Provide the (X, Y) coordinate of the cell's center where the given text is located.  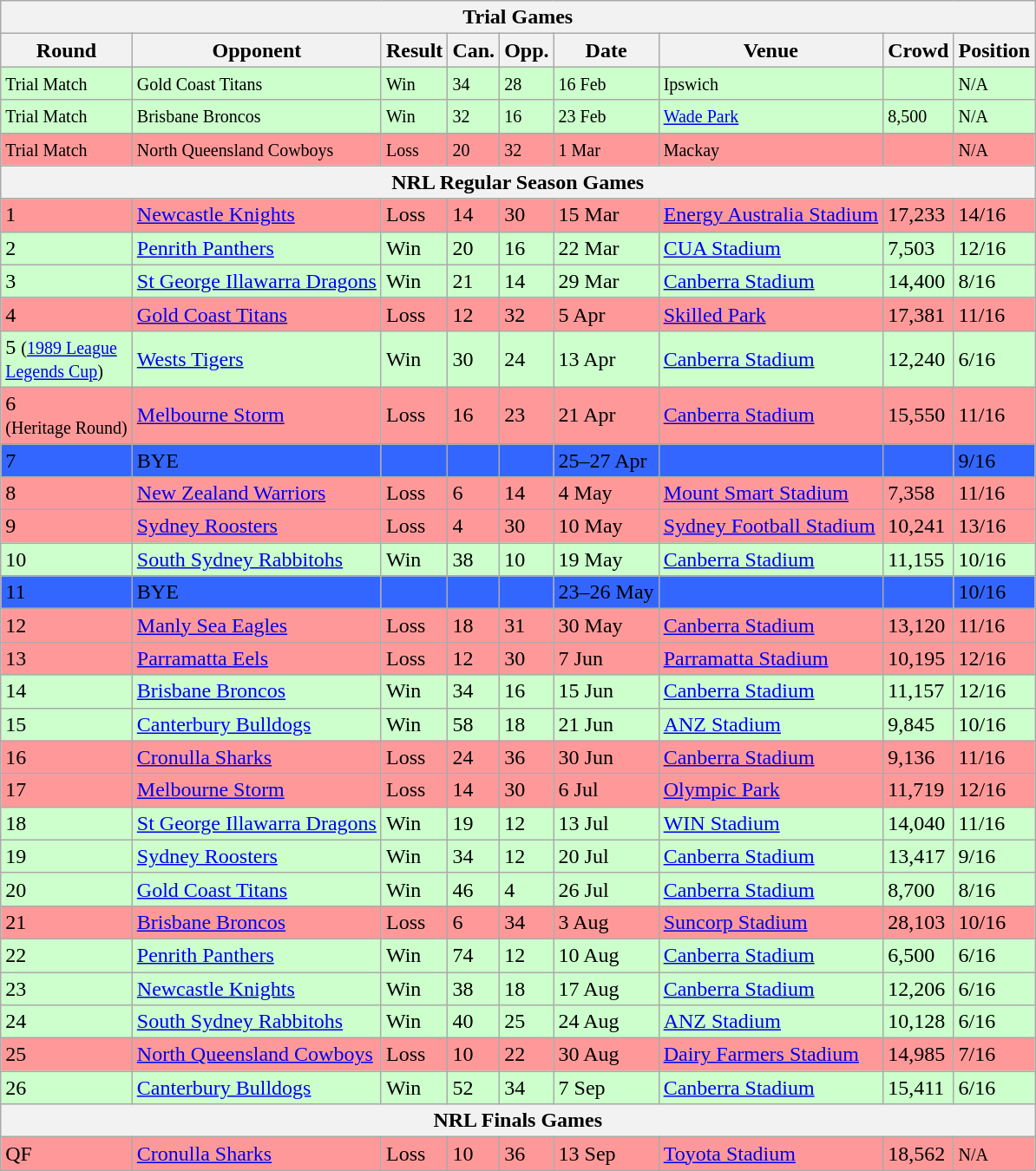
Mackay (770, 149)
11,155 (918, 559)
NRL Regular Season Games (518, 182)
13 Sep (606, 1154)
12,240 (918, 359)
15 Jun (606, 691)
15,550 (918, 415)
7 Jun (606, 658)
24 Aug (606, 1022)
23 Feb (606, 116)
13,120 (918, 625)
15 Mar (606, 215)
25–27 Apr (606, 461)
17,233 (918, 215)
7 (67, 461)
14,040 (918, 823)
21 Apr (606, 415)
17,381 (918, 314)
9,136 (918, 757)
31 (527, 625)
17 (67, 790)
17 Aug (606, 988)
15,411 (918, 1088)
Wade Park (770, 116)
New Zealand Warriors (257, 494)
29 Mar (606, 281)
26 Jul (606, 889)
10 May (606, 527)
8 (67, 494)
6,500 (918, 955)
Parramatta Eels (257, 658)
Trial Games (518, 17)
Crowd (918, 50)
52 (474, 1088)
18,562 (918, 1154)
6(Heritage Round) (67, 415)
11 (67, 592)
Manly Sea Eagles (257, 625)
Olympic Park (770, 790)
10,195 (918, 658)
30 May (606, 625)
20 Jul (606, 856)
26 (67, 1088)
11,157 (918, 691)
14/16 (994, 215)
14,985 (918, 1055)
Opponent (257, 50)
2 (67, 248)
3 Aug (606, 922)
74 (474, 955)
28 (527, 83)
7,358 (918, 494)
10 Aug (606, 955)
Suncorp Stadium (770, 922)
7,503 (918, 248)
9 (67, 527)
Position (994, 50)
9,845 (918, 724)
10,128 (918, 1022)
4 May (606, 494)
13,417 (918, 856)
13 Jul (606, 823)
16 Feb (606, 83)
3 (67, 281)
10,241 (918, 527)
13 Apr (606, 359)
13 (67, 658)
30 Jun (606, 757)
Skilled Park (770, 314)
46 (474, 889)
22 Mar (606, 248)
40 (474, 1022)
7 Sep (606, 1088)
14,400 (918, 281)
8,500 (918, 116)
Venue (770, 50)
8,700 (918, 889)
WIN Stadium (770, 823)
Ipswich (770, 83)
Parramatta Stadium (770, 658)
QF (67, 1154)
Dairy Farmers Stadium (770, 1055)
19 May (606, 559)
Toyota Stadium (770, 1154)
11,719 (918, 790)
6 Jul (606, 790)
58 (474, 724)
Round (67, 50)
Can. (474, 50)
21 Jun (606, 724)
Energy Australia Stadium (770, 215)
Opp. (527, 50)
Mount Smart Stadium (770, 494)
30 Aug (606, 1055)
7/16 (994, 1055)
5 (1989 LeagueLegends Cup) (67, 359)
13/16 (994, 527)
15 (67, 724)
1 Mar (606, 149)
Wests Tigers (257, 359)
Date (606, 50)
Result (414, 50)
1 (67, 215)
Sydney Football Stadium (770, 527)
12,206 (918, 988)
23–26 May (606, 592)
CUA Stadium (770, 248)
NRL Finals Games (518, 1121)
28,103 (918, 922)
5 Apr (606, 314)
